Scan for the cell matching the given text and deliver its (x, y) coordinate at center. 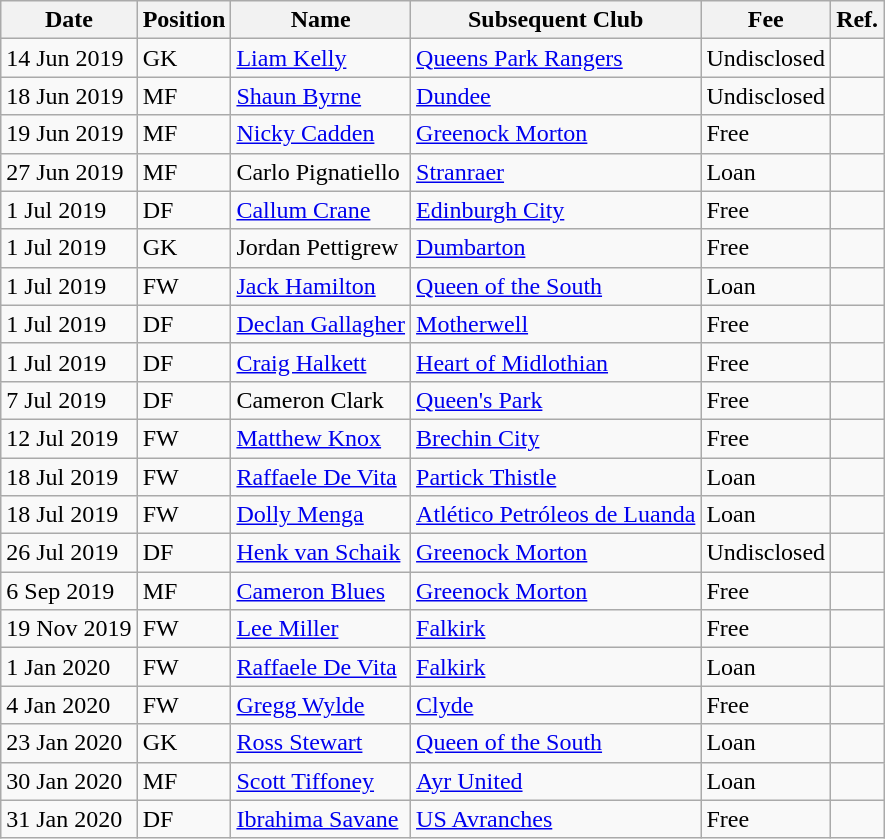
Shaun Byrne (321, 96)
Ross Stewart (321, 743)
Ref. (858, 20)
26 Jul 2019 (69, 553)
Date (69, 20)
Declan Gallagher (321, 324)
Jack Hamilton (321, 286)
Clyde (556, 705)
Ibrahima Savane (321, 819)
Stranraer (556, 172)
Cameron Clark (321, 400)
27 Jun 2019 (69, 172)
Scott Tiffoney (321, 781)
Position (184, 20)
Heart of Midlothian (556, 362)
Subsequent Club (556, 20)
Motherwell (556, 324)
Matthew Knox (321, 438)
Dundee (556, 96)
US Avranches (556, 819)
Lee Miller (321, 629)
Nicky Cadden (321, 134)
14 Jun 2019 (69, 58)
19 Jun 2019 (69, 134)
4 Jan 2020 (69, 705)
Ayr United (556, 781)
30 Jan 2020 (69, 781)
Atlético Petróleos de Luanda (556, 515)
Edinburgh City (556, 210)
31 Jan 2020 (69, 819)
Partick Thistle (556, 477)
18 Jun 2019 (69, 96)
Dumbarton (556, 248)
Liam Kelly (321, 58)
Jordan Pettigrew (321, 248)
Queen's Park (556, 400)
Craig Halkett (321, 362)
12 Jul 2019 (69, 438)
Dolly Menga (321, 515)
7 Jul 2019 (69, 400)
1 Jan 2020 (69, 667)
Cameron Blues (321, 591)
Callum Crane (321, 210)
23 Jan 2020 (69, 743)
Brechin City (556, 438)
Queens Park Rangers (556, 58)
19 Nov 2019 (69, 629)
Henk van Schaik (321, 553)
Carlo Pignatiello (321, 172)
Fee (766, 20)
Name (321, 20)
Gregg Wylde (321, 705)
6 Sep 2019 (69, 591)
